Identify which cell holds the provided text, then report its [x, y] central coordinate. 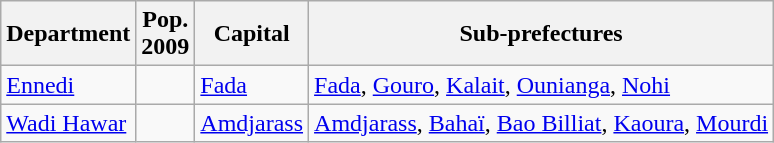
Amdjarass [252, 123]
Department [68, 34]
Capital [252, 34]
Fada, Gouro, Kalait, Ounianga, Nohi [542, 85]
Pop.2009 [166, 34]
Sub-prefectures [542, 34]
Ennedi [68, 85]
Amdjarass, Bahaï, Bao Billiat, Kaoura, Mourdi [542, 123]
Fada [252, 85]
Wadi Hawar [68, 123]
